From the cell containing the given text, extract its center point as [x, y] coordinate. 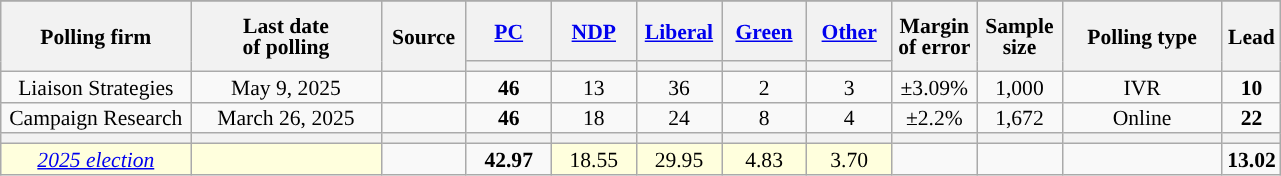
42.97 [508, 160]
18 [594, 118]
Other [850, 31]
3 [850, 86]
Source [424, 36]
NDP [594, 31]
29.95 [678, 160]
Polling firm [96, 36]
±2.2% [934, 118]
Liberal [678, 31]
8 [764, 118]
Margin of error [934, 36]
3.70 [850, 160]
±3.09% [934, 86]
PC [508, 31]
18.55 [594, 160]
1,000 [1020, 86]
May 9, 2025 [286, 86]
10 [1252, 86]
Lead [1252, 36]
4 [850, 118]
4.83 [764, 160]
Liaison Strategies [96, 86]
22 [1252, 118]
24 [678, 118]
1,672 [1020, 118]
March 26, 2025 [286, 118]
Campaign Research [96, 118]
13.02 [1252, 160]
IVR [1142, 86]
2 [764, 86]
Green [764, 31]
Last dateof polling [286, 36]
Sample size [1020, 36]
2025 election [96, 160]
Online [1142, 118]
36 [678, 86]
Polling type [1142, 36]
13 [594, 86]
